Return [x, y] of the center of cell containing provided text 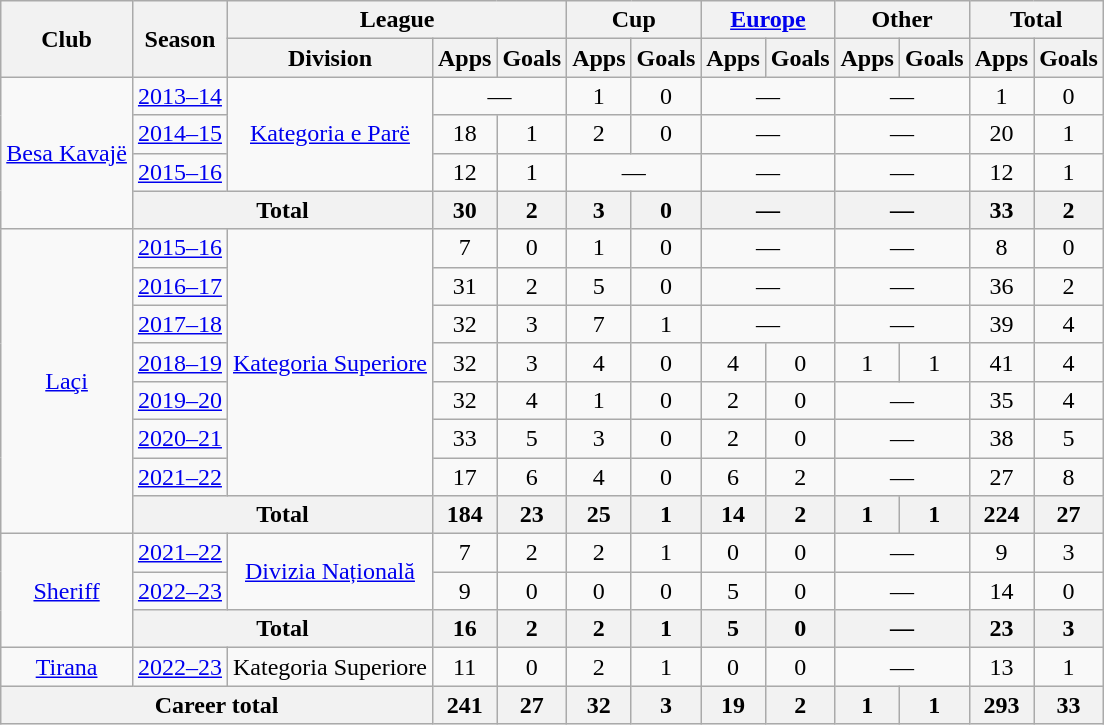
11 [464, 667]
Sheriff [67, 591]
Season [180, 39]
13 [1001, 667]
18 [464, 134]
41 [1001, 362]
2019–20 [180, 400]
293 [1001, 705]
Career total [217, 705]
224 [1001, 515]
241 [464, 705]
25 [599, 515]
2018–19 [180, 362]
2016–17 [180, 286]
17 [464, 477]
36 [1001, 286]
Cup [634, 20]
Besa Kavajë [67, 153]
184 [464, 515]
38 [1001, 438]
30 [464, 210]
League [396, 20]
31 [464, 286]
Tirana [67, 667]
19 [733, 705]
2020–21 [180, 438]
Division [330, 58]
Laçi [67, 381]
Kategoria e Parë [330, 134]
2013–14 [180, 96]
Other [902, 20]
Club [67, 39]
Divizia Națională [330, 572]
39 [1001, 324]
Europe [768, 20]
35 [1001, 400]
2014–15 [180, 134]
20 [1001, 134]
2017–18 [180, 324]
16 [464, 629]
